Return (X, Y) of the center of cell containing provided text 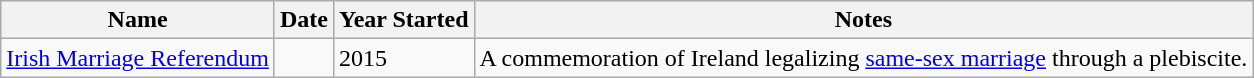
Irish Marriage Referendum (138, 58)
Notes (864, 20)
Date (304, 20)
Name (138, 20)
2015 (404, 58)
A commemoration of Ireland legalizing same-sex marriage through a plebiscite. (864, 58)
Year Started (404, 20)
